Search for the cell housing the specified text and yield its [X, Y] center coordinate. 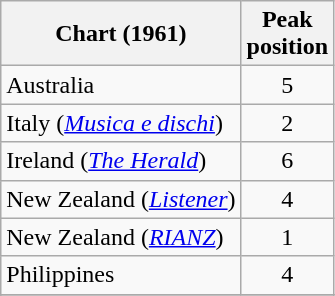
Ireland (The Herald) [121, 161]
6 [287, 161]
Australia [121, 85]
Italy (Musica e dischi) [121, 123]
Chart (1961) [121, 34]
1 [287, 237]
Peakposition [287, 34]
New Zealand (Listener) [121, 199]
New Zealand (RIANZ) [121, 237]
2 [287, 123]
Philippines [121, 275]
5 [287, 85]
